Search for the cell housing the specified text and yield its (X, Y) center coordinate. 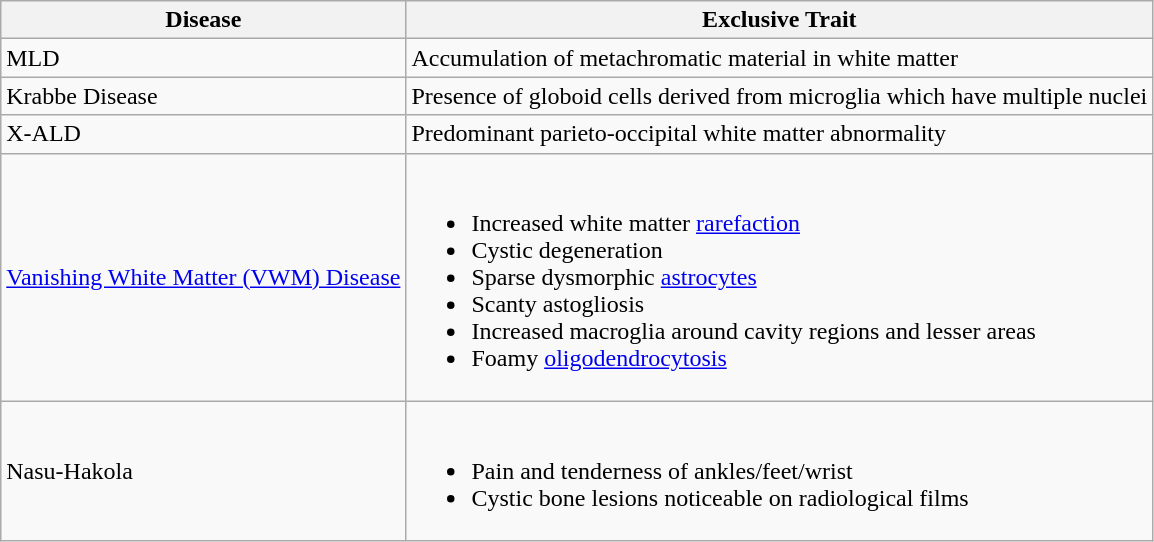
Predominant parieto-occipital white matter abnormality (780, 134)
Disease (204, 20)
Nasu-Hakola (204, 471)
Presence of globoid cells derived from microglia which have multiple nuclei (780, 96)
Exclusive Trait (780, 20)
Vanishing White Matter (VWM) Disease (204, 277)
MLD (204, 58)
Krabbe Disease (204, 96)
Accumulation of metachromatic material in white matter (780, 58)
Pain and tenderness of ankles/feet/wristCystic bone lesions noticeable on radiological films (780, 471)
X-ALD (204, 134)
